Return (x, y) of the center of cell containing provided text 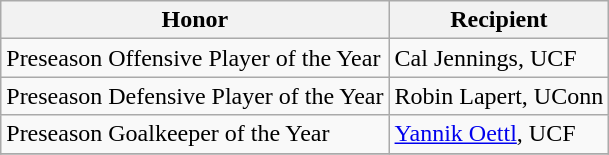
Cal Jennings, UCF (499, 58)
Preseason Defensive Player of the Year (195, 96)
Yannik Oettl, UCF (499, 134)
Preseason Goalkeeper of the Year (195, 134)
Preseason Offensive Player of the Year (195, 58)
Recipient (499, 20)
Robin Lapert, UConn (499, 96)
Honor (195, 20)
